Determine the (x, y) coordinate at the center of the cell enclosing the given text.  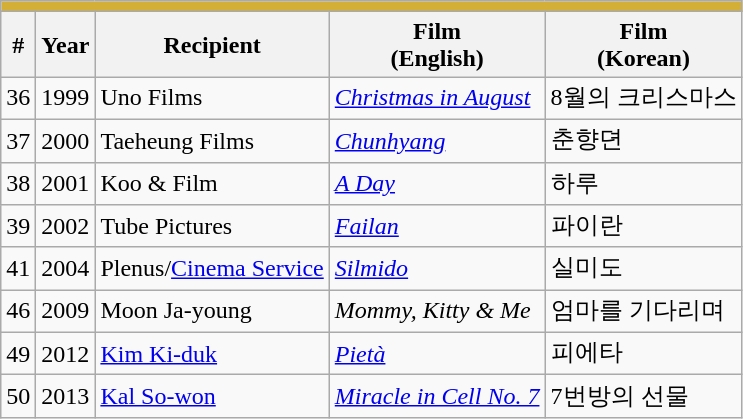
50 (18, 396)
2012 (66, 354)
7번방의 선물 (644, 396)
Moon Ja-young (212, 312)
49 (18, 354)
춘향뎐 (644, 140)
피에타 (644, 354)
2002 (66, 226)
Chunhyang (437, 140)
Tube Pictures (212, 226)
Failan (437, 226)
Year (66, 44)
36 (18, 98)
Mommy, Kitty & Me (437, 312)
실미도 (644, 268)
39 (18, 226)
Miracle in Cell No. 7 (437, 396)
8월의 크리스마스 (644, 98)
Film(English) (437, 44)
2001 (66, 184)
1999 (66, 98)
파이란 (644, 226)
2004 (66, 268)
2009 (66, 312)
41 (18, 268)
Recipient (212, 44)
46 (18, 312)
Taeheung Films (212, 140)
Koo & Film (212, 184)
Kim Ki-duk (212, 354)
2013 (66, 396)
Pietà (437, 354)
엄마를 기다리며 (644, 312)
38 (18, 184)
37 (18, 140)
Silmido (437, 268)
# (18, 44)
2000 (66, 140)
A Day (437, 184)
Uno Films (212, 98)
Film(Korean) (644, 44)
Plenus/Cinema Service (212, 268)
Kal So-won (212, 396)
Christmas in August (437, 98)
하루 (644, 184)
